For the text-containing cell, return its midpoint in (X, Y) coordinate format. 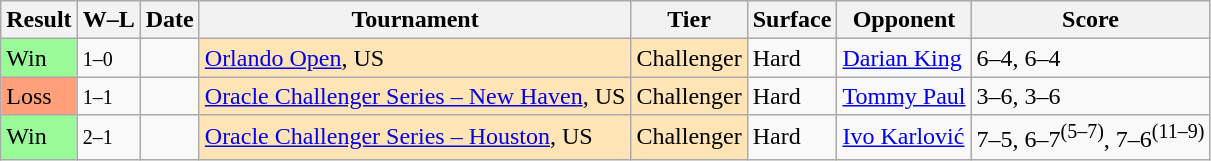
W–L (108, 20)
Orlando Open, US (415, 58)
Surface (792, 20)
Tournament (415, 20)
6–4, 6–4 (1090, 58)
Opponent (904, 20)
3–6, 3–6 (1090, 96)
Score (1090, 20)
Result (39, 20)
2–1 (108, 138)
1–1 (108, 96)
7–5, 6–7(5–7), 7–6(11–9) (1090, 138)
Tier (689, 20)
Oracle Challenger Series – Houston, US (415, 138)
Tommy Paul (904, 96)
Date (170, 20)
Darian King (904, 58)
Ivo Karlović (904, 138)
Oracle Challenger Series – New Haven, US (415, 96)
Loss (39, 96)
1–0 (108, 58)
